For the text-containing cell, return its midpoint in [X, Y] coordinate format. 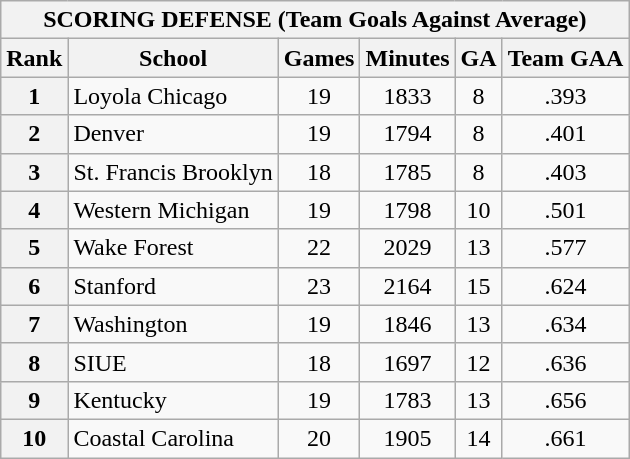
1794 [408, 134]
1785 [408, 172]
St. Francis Brooklyn [173, 172]
.403 [566, 172]
15 [478, 286]
Team GAA [566, 58]
1783 [408, 400]
12 [478, 362]
3 [34, 172]
14 [478, 438]
1846 [408, 324]
Western Michigan [173, 210]
22 [319, 248]
.393 [566, 96]
1905 [408, 438]
Stanford [173, 286]
9 [34, 400]
Rank [34, 58]
SIUE [173, 362]
2164 [408, 286]
GA [478, 58]
20 [319, 438]
.401 [566, 134]
Washington [173, 324]
.624 [566, 286]
6 [34, 286]
2 [34, 134]
Denver [173, 134]
.577 [566, 248]
Kentucky [173, 400]
1697 [408, 362]
2029 [408, 248]
Wake Forest [173, 248]
.636 [566, 362]
.501 [566, 210]
7 [34, 324]
School [173, 58]
Loyola Chicago [173, 96]
1798 [408, 210]
.661 [566, 438]
5 [34, 248]
Coastal Carolina [173, 438]
4 [34, 210]
.656 [566, 400]
1 [34, 96]
SCORING DEFENSE (Team Goals Against Average) [315, 20]
23 [319, 286]
Minutes [408, 58]
Games [319, 58]
.634 [566, 324]
1833 [408, 96]
